Extract the (X, Y) coordinate from the center of the cell holding the provided text.  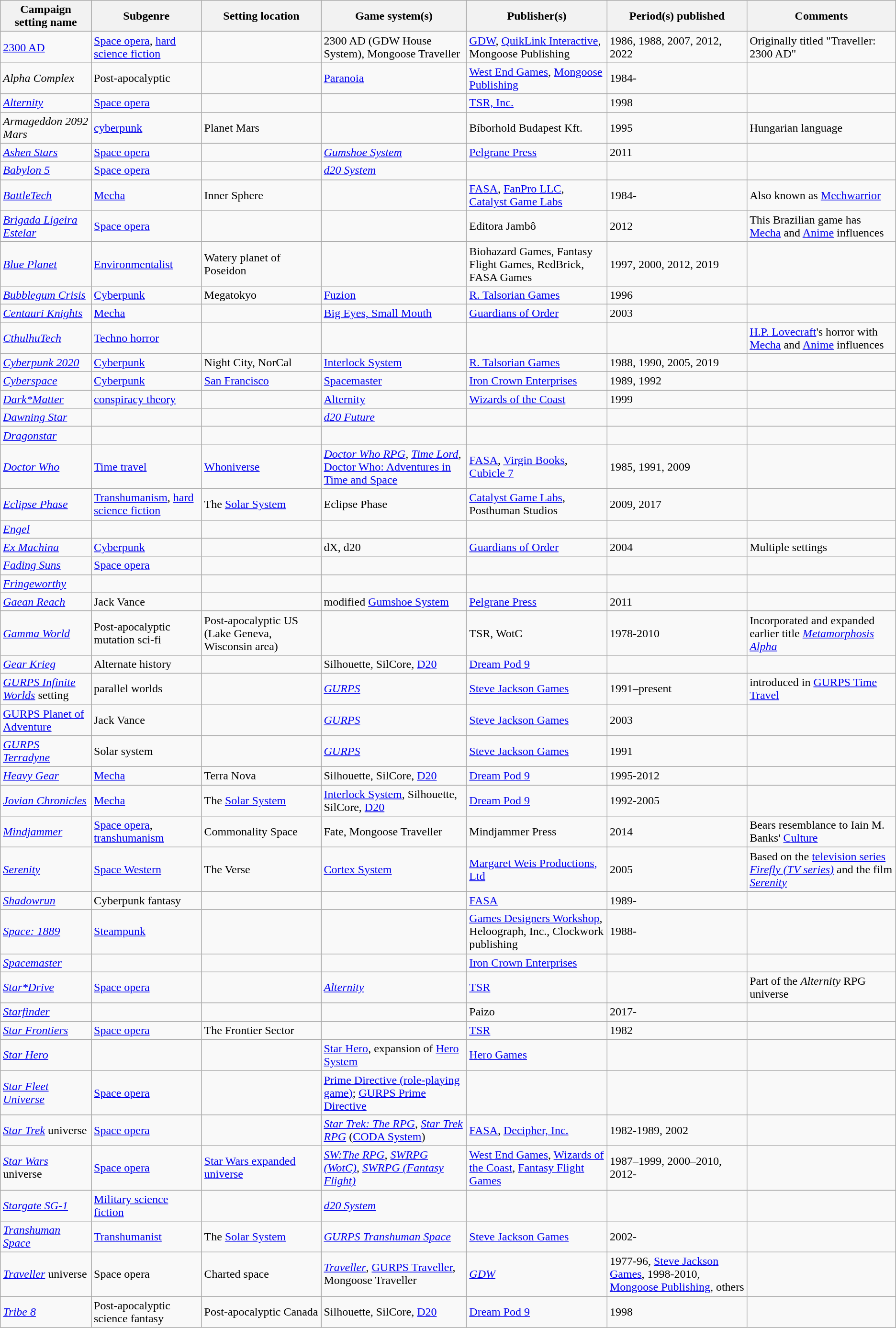
Terra Nova (261, 776)
1989- (677, 900)
Starfinder (46, 1012)
GURPS Terradyne (46, 752)
Subgenre (146, 16)
1991–present (677, 688)
Techno horror (146, 338)
Space: 1889 (46, 932)
FASA (537, 900)
Wizards of the Coast (537, 399)
1989, 1992 (677, 381)
The Verse (261, 869)
Gear Krieg (46, 664)
cyberpunk (146, 127)
Gaean Reach (46, 602)
The Frontier Sector (261, 1030)
Publisher(s) (537, 16)
Big Eyes, Small Mouth (394, 313)
1987–1999, 2000–2010, 2012- (677, 1168)
Multiple settings (821, 547)
1978-2010 (677, 633)
Commonality Space (261, 832)
2002- (677, 1237)
d20 Future (394, 417)
CthulhuTech (46, 338)
SW:The RPG, SWRPG (WotC), SWRPG (Fantasy Flight) (394, 1168)
Space opera, hard science fiction (146, 47)
Gumshoe System (394, 152)
1995 (677, 127)
Dawning Star (46, 417)
GURPS Transhuman Space (394, 1237)
Transhumanism, hard science fiction (146, 505)
2004 (677, 547)
2012 (677, 226)
parallel worlds (146, 688)
Gamma World (46, 633)
Star Trek universe (46, 1130)
Period(s) published (677, 16)
Ex Machina (46, 547)
Post-apocalyptic Canada (261, 1312)
H.P. Lovecraft's horror with Mecha and Anime influences (821, 338)
1991 (677, 752)
Catalyst Game Labs, Posthuman Studios (537, 505)
Heavy Gear (46, 776)
West End Games, Mongoose Publishing (537, 79)
Hungarian language (821, 127)
Doctor Who RPG, Time Lord, Doctor Who: Adventures in Time and Space (394, 467)
Charted space (261, 1274)
Transhumanist (146, 1237)
Post-apocalyptic (146, 79)
introduced in GURPS Time Travel (821, 688)
Mindjammer (46, 832)
Cyberpunk 2020 (46, 363)
Brigada Ligeira Estelar (46, 226)
Tribe 8 (46, 1312)
Margaret Weis Productions, Ltd (537, 869)
1988- (677, 932)
1977-96, Steve Jackson Games, 1998-2010, Mongoose Publishing, others (677, 1274)
Engel (46, 529)
Interlock System (394, 363)
Ashen Stars (46, 152)
Prime Directive (role-playing game); GURPS Prime Directive (394, 1092)
Campaign setting name (46, 16)
1995-2012 (677, 776)
1985, 1991, 2009 (677, 467)
Interlock System, Silhouette, SilCore, D20 (394, 800)
GDW, QuikLink Interactive, Mongoose Publishing (537, 47)
Bears resemblance to Iain M. Banks' Culture (821, 832)
2300 AD (GDW House System), Mongoose Traveller (394, 47)
Jovian Chronicles (46, 800)
1982 (677, 1030)
Babylon 5 (46, 170)
Part of the Alternity RPG universe (821, 987)
1986, 1988, 2007, 2012, 2022 (677, 47)
Game system(s) (394, 16)
2300 AD (46, 47)
Fate, Mongoose Traveller (394, 832)
Steampunk (146, 932)
Post-apocalyptic mutation sci-fi (146, 633)
Inner Sphere (261, 195)
Post-apocalyptic science fantasy (146, 1312)
Watery planet of Poseidon (261, 264)
Games Designers Workshop, Heloograph, Inc., Clockwork publishing (537, 932)
Space opera, transhumanism (146, 832)
BattleTech (46, 195)
Military science fiction (146, 1205)
Armageddon 2092 Mars (46, 127)
Paizo (537, 1012)
Star Hero, expansion of Hero System (394, 1055)
Megatokyo (261, 295)
2005 (677, 869)
Serenity (46, 869)
Star Trek: The RPG, Star Trek RPG (CODA System) (394, 1130)
Dragonstar (46, 436)
dX, d20 (394, 547)
Comments (821, 16)
1999 (677, 399)
Traveller universe (46, 1274)
Space Western (146, 869)
Post-apocalyptic US (Lake Geneva, Wisconsin area) (261, 633)
Fuzion (394, 295)
West End Games, Wizards of the Coast, Fantasy Flight Games (537, 1168)
Blue Planet (46, 264)
2017- (677, 1012)
Environmentalist (146, 264)
2014 (677, 832)
modified Gumshoe System (394, 602)
1988, 1990, 2005, 2019 (677, 363)
Time travel (146, 467)
FASA, Decipher, Inc. (537, 1130)
Also known as Mechwarrior (821, 195)
GURPS Infinite Worlds setting (46, 688)
Paranoia (394, 79)
Based on the television series Firefly (TV series) and the film Serenity (821, 869)
Incorporated and expanded earlier title Metamorphosis Alpha (821, 633)
Doctor Who (46, 467)
Hero Games (537, 1055)
Planet Mars (261, 127)
Star Fleet Universe (46, 1092)
Transhuman Space (46, 1237)
1982-1989, 2002 (677, 1130)
Fading Suns (46, 565)
Dark*Matter (46, 399)
Solar system (146, 752)
Star Hero (46, 1055)
Cortex System (394, 869)
Setting location (261, 16)
Bíborhold Budapest Kft. (537, 127)
2009, 2017 (677, 505)
Cyberpunk fantasy (146, 900)
Stargate SG-1 (46, 1205)
This Brazilian game has Mecha and Anime influences (821, 226)
conspiracy theory (146, 399)
Night City, NorCal (261, 363)
Cyberspace (46, 381)
Mindjammer Press (537, 832)
Fringeworthy (46, 584)
TSR, Inc. (537, 103)
GURPS Planet of Adventure (46, 720)
Centauri Knights (46, 313)
FASA, FanPro LLC, Catalyst Game Labs (537, 195)
GDW (537, 1274)
San Francisco (261, 381)
Shadowrun (46, 900)
Star Wars universe (46, 1168)
Bubblegum Crisis (46, 295)
Star*Drive (46, 987)
Alternate history (146, 664)
1992-2005 (677, 800)
1996 (677, 295)
Biohazard Games, Fantasy Flight Games, RedBrick, FASA Games (537, 264)
TSR, WotC (537, 633)
Originally titled "Traveller: 2300 AD" (821, 47)
Alpha Complex (46, 79)
Whoniverse (261, 467)
FASA, Virgin Books, Cubicle 7 (537, 467)
1997, 2000, 2012, 2019 (677, 264)
Traveller, GURPS Traveller, Mongoose Traveller (394, 1274)
Star Frontiers (46, 1030)
Editora Jambô (537, 226)
Star Wars expanded universe (261, 1168)
